Locate the cell with the specified text and output its [X, Y] center coordinate. 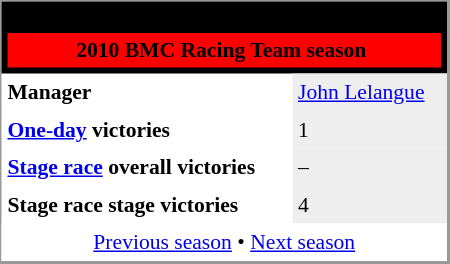
Stage race stage victories [147, 205]
One-day victories [147, 130]
John Lelangue [370, 93]
Stage race overall victories [147, 167]
– [370, 167]
1 [370, 130]
Manager [147, 93]
Previous season • Next season [225, 243]
4 [370, 205]
